Output the (x, y) coordinate of the center of the cell containing the given text.  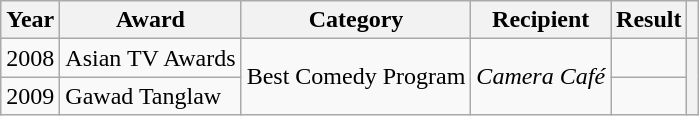
Camera Café (541, 77)
Category (356, 20)
Result (649, 20)
2008 (30, 58)
Best Comedy Program (356, 77)
Year (30, 20)
Gawad Tanglaw (150, 96)
Award (150, 20)
2009 (30, 96)
Asian TV Awards (150, 58)
Recipient (541, 20)
